Return [x, y] of the center of cell containing provided text 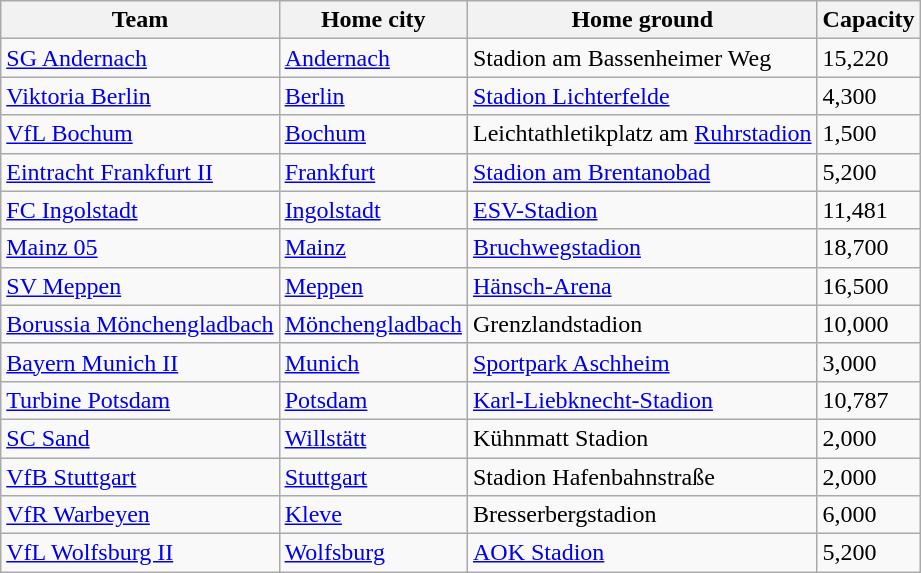
1,500 [868, 134]
Hänsch-Arena [642, 286]
Team [140, 20]
Potsdam [373, 400]
Eintracht Frankfurt II [140, 172]
Stadion am Bassenheimer Weg [642, 58]
18,700 [868, 248]
Bayern Munich II [140, 362]
Viktoria Berlin [140, 96]
FC Ingolstadt [140, 210]
VfL Bochum [140, 134]
Mainz [373, 248]
Sportpark Aschheim [642, 362]
11,481 [868, 210]
Frankfurt [373, 172]
SC Sand [140, 438]
Bresserbergstadion [642, 515]
Stadion am Brentanobad [642, 172]
VfL Wolfsburg II [140, 553]
VfR Warbeyen [140, 515]
10,787 [868, 400]
VfB Stuttgart [140, 477]
Stadion Lichterfelde [642, 96]
Meppen [373, 286]
Leichtathletikplatz am Ruhrstadion [642, 134]
4,300 [868, 96]
Ingolstadt [373, 210]
Turbine Potsdam [140, 400]
SV Meppen [140, 286]
Karl-Liebknecht-Stadion [642, 400]
Kühnmatt Stadion [642, 438]
Stuttgart [373, 477]
Kleve [373, 515]
SG Andernach [140, 58]
10,000 [868, 324]
Munich [373, 362]
Bruchwegstadion [642, 248]
Andernach [373, 58]
3,000 [868, 362]
AOK Stadion [642, 553]
Berlin [373, 96]
Mönchengladbach [373, 324]
Home ground [642, 20]
ESV-Stadion [642, 210]
Home city [373, 20]
Capacity [868, 20]
Mainz 05 [140, 248]
Bochum [373, 134]
Borussia Mönchengladbach [140, 324]
Stadion Hafenbahnstraße [642, 477]
6,000 [868, 515]
Grenzlandstadion [642, 324]
Wolfsburg [373, 553]
Willstätt [373, 438]
15,220 [868, 58]
16,500 [868, 286]
